From the cell containing the given text, extract its center point as (x, y) coordinate. 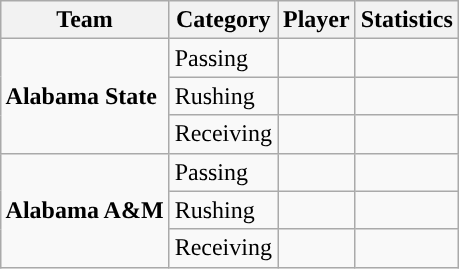
Team (84, 20)
Category (223, 20)
Player (317, 20)
Alabama A&M (84, 210)
Alabama State (84, 96)
Statistics (406, 20)
